Detect which cell encompasses the target text, then output its [x, y] center coordinate. 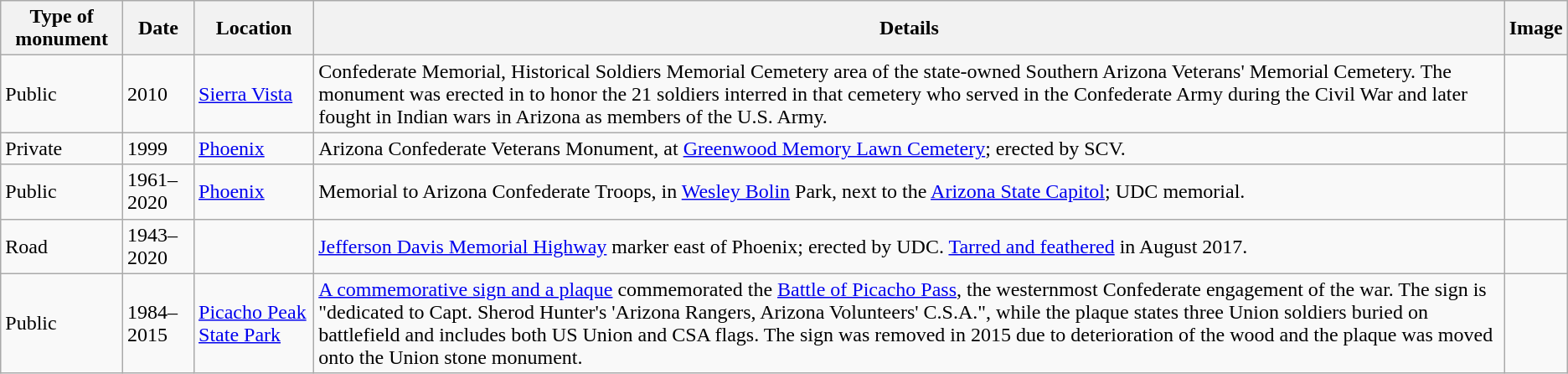
Jefferson Davis Memorial Highway marker east of Phoenix; erected by UDC. Tarred and feathered in August 2017. [910, 247]
Details [910, 29]
Location [255, 29]
2010 [157, 94]
1961–2020 [157, 191]
1999 [157, 148]
Sierra Vista [255, 94]
Private [62, 148]
Picacho Peak State Park [255, 324]
Arizona Confederate Veterans Monument, at Greenwood Memory Lawn Cemetery; erected by SCV. [910, 148]
Memorial to Arizona Confederate Troops, in Wesley Bolin Park, next to the Arizona State Capitol; UDC memorial. [910, 191]
Road [62, 247]
1984–2015 [157, 324]
1943–2020 [157, 247]
Image [1536, 29]
Date [157, 29]
Type of monument [62, 29]
